Search for the cell housing the specified text and yield its [x, y] center coordinate. 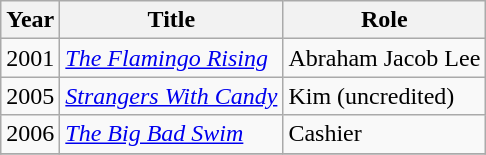
Strangers With Candy [172, 96]
Title [172, 20]
2006 [30, 134]
The Big Bad Swim [172, 134]
2001 [30, 58]
Abraham Jacob Lee [384, 58]
The Flamingo Rising [172, 58]
Cashier [384, 134]
Role [384, 20]
Year [30, 20]
Kim (uncredited) [384, 96]
2005 [30, 96]
